Return the [x, y] coordinate for the center point of the cell that contains the specified text.  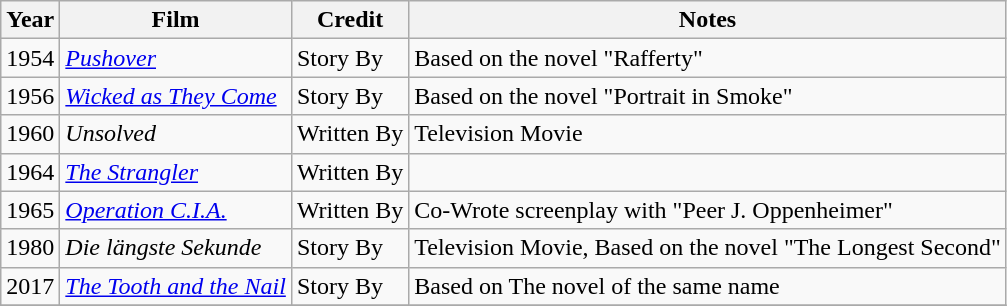
Wicked as They Come [176, 96]
1954 [30, 58]
Die längste Sekunde [176, 248]
Based on the novel "Rafferty" [708, 58]
Pushover [176, 58]
Year [30, 20]
Based on The novel of the same name [708, 286]
Television Movie [708, 134]
Unsolved [176, 134]
Based on the novel "Portrait in Smoke" [708, 96]
Television Movie, Based on the novel "The Longest Second" [708, 248]
1960 [30, 134]
1956 [30, 96]
1965 [30, 210]
Operation C.I.A. [176, 210]
2017 [30, 286]
Film [176, 20]
Co-Wrote screenplay with "Peer J. Oppenheimer" [708, 210]
1964 [30, 172]
The Tooth and the Nail [176, 286]
Notes [708, 20]
1980 [30, 248]
Credit [350, 20]
The Strangler [176, 172]
